Pinpoint the cell where the given text exists, returning its (x, y) midpoint coordinate. 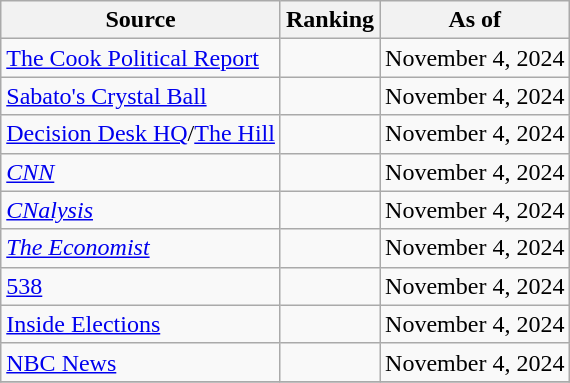
Ranking (330, 20)
The Cook Political Report (141, 58)
NBC News (141, 362)
As of (475, 20)
The Economist (141, 248)
CNalysis (141, 210)
Sabato's Crystal Ball (141, 96)
538 (141, 286)
Inside Elections (141, 324)
Source (141, 20)
CNN (141, 172)
Decision Desk HQ/The Hill (141, 134)
